Find where the given text appears and provide that cell's center as (x, y) coordinate. 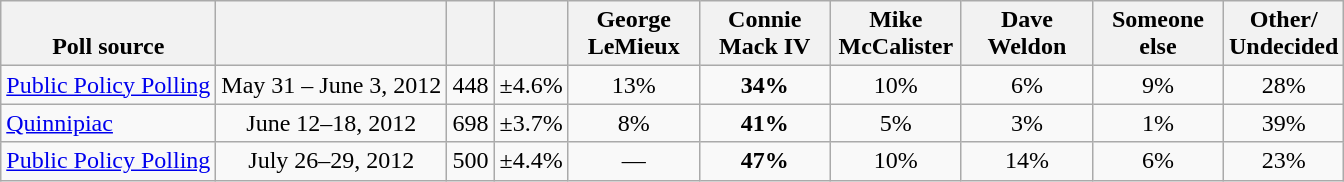
GeorgeLeMieux (634, 34)
14% (1026, 161)
May 31 – June 3, 2012 (332, 85)
Poll source (108, 34)
±3.7% (531, 123)
Quinnipiac (108, 123)
DaveWeldon (1026, 34)
41% (764, 123)
3% (1026, 123)
23% (1283, 161)
Other/Undecided (1283, 34)
448 (470, 85)
28% (1283, 85)
39% (1283, 123)
±4.6% (531, 85)
13% (634, 85)
8% (634, 123)
— (634, 161)
MikeMcCalister (896, 34)
9% (1158, 85)
34% (764, 85)
500 (470, 161)
June 12–18, 2012 (332, 123)
Someoneelse (1158, 34)
47% (764, 161)
ConnieMack IV (764, 34)
698 (470, 123)
±4.4% (531, 161)
5% (896, 123)
1% (1158, 123)
July 26–29, 2012 (332, 161)
